Determine the [x, y] coordinate at the center of the cell enclosing the given text.  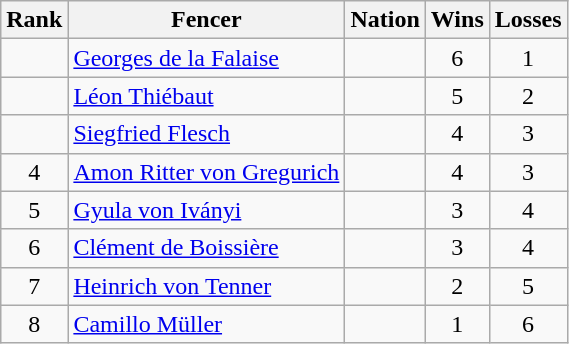
Rank [34, 20]
Gyula von Iványi [206, 210]
8 [34, 324]
7 [34, 286]
Léon Thiébaut [206, 96]
Losses [528, 20]
Clément de Boissière [206, 248]
Nation [385, 20]
Wins [457, 20]
Georges de la Falaise [206, 58]
Amon Ritter von Gregurich [206, 172]
Siegfried Flesch [206, 134]
Heinrich von Tenner [206, 286]
Fencer [206, 20]
Camillo Müller [206, 324]
